Capture the cell that displays the provided text and extract its [x, y] central coordinate. 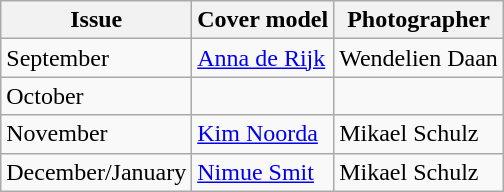
Photographer [419, 20]
Kim Noorda [263, 134]
Nimue Smit [263, 172]
September [96, 58]
November [96, 134]
Cover model [263, 20]
Issue [96, 20]
Wendelien Daan [419, 58]
Anna de Rijk [263, 58]
December/January [96, 172]
October [96, 96]
